Determine the (x, y) coordinate at the center of the cell enclosing the given text.  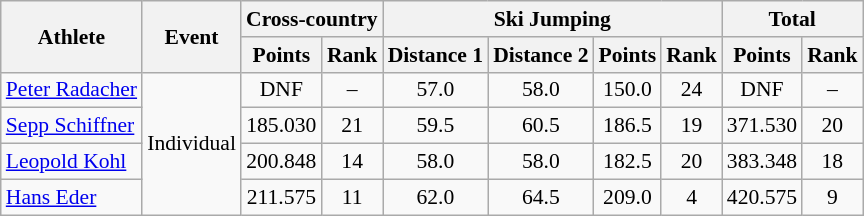
Leopold Kohl (72, 162)
57.0 (436, 90)
Athlete (72, 36)
209.0 (628, 197)
182.5 (628, 162)
4 (692, 197)
Individual (192, 143)
Ski Jumping (552, 19)
64.5 (540, 197)
Sepp Schiffner (72, 126)
62.0 (436, 197)
186.5 (628, 126)
371.530 (762, 126)
60.5 (540, 126)
Event (192, 36)
200.848 (282, 162)
9 (832, 197)
211.575 (282, 197)
Cross-country (312, 19)
Peter Radacher (72, 90)
Distance 1 (436, 55)
150.0 (628, 90)
Distance 2 (540, 55)
11 (352, 197)
24 (692, 90)
383.348 (762, 162)
420.575 (762, 197)
Hans Eder (72, 197)
185.030 (282, 126)
21 (352, 126)
59.5 (436, 126)
18 (832, 162)
Total (792, 19)
19 (692, 126)
14 (352, 162)
